Return the (x, y) coordinate for the center point of the cell that contains the specified text.  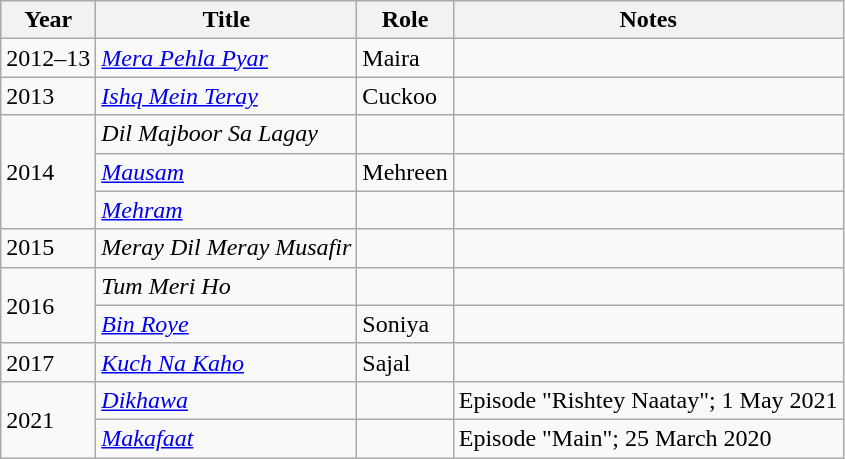
2013 (48, 96)
Mehram (226, 210)
Kuch Na Kaho (226, 362)
Year (48, 20)
Ishq Mein Teray (226, 96)
Maira (405, 58)
2015 (48, 248)
Mera Pehla Pyar (226, 58)
Sajal (405, 362)
2014 (48, 172)
Title (226, 20)
Episode "Main"; 25 March 2020 (648, 438)
Cuckoo (405, 96)
Makafaat (226, 438)
2017 (48, 362)
Dikhawa (226, 400)
Meray Dil Meray Musafir (226, 248)
Mausam (226, 172)
Bin Roye (226, 324)
Soniya (405, 324)
Tum Meri Ho (226, 286)
Role (405, 20)
2016 (48, 305)
2012–13 (48, 58)
Dil Majboor Sa Lagay (226, 134)
Episode "Rishtey Naatay"; 1 May 2021 (648, 400)
2021 (48, 419)
Notes (648, 20)
Mehreen (405, 172)
